Provide the (x, y) coordinate of the cell's center where the given text is located.  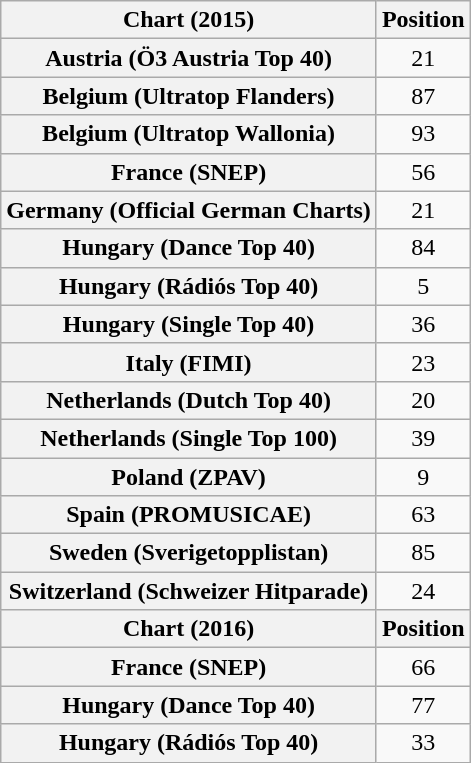
39 (423, 438)
Netherlands (Dutch Top 40) (189, 400)
24 (423, 591)
36 (423, 324)
Austria (Ö3 Austria Top 40) (189, 58)
Spain (PROMUSICAE) (189, 515)
Chart (2015) (189, 20)
23 (423, 362)
Chart (2016) (189, 629)
93 (423, 134)
Netherlands (Single Top 100) (189, 438)
Belgium (Ultratop Wallonia) (189, 134)
Italy (FIMI) (189, 362)
Germany (Official German Charts) (189, 210)
Hungary (Single Top 40) (189, 324)
20 (423, 400)
66 (423, 667)
85 (423, 553)
Poland (ZPAV) (189, 477)
33 (423, 743)
84 (423, 248)
Sweden (Sverigetopplistan) (189, 553)
87 (423, 96)
9 (423, 477)
5 (423, 286)
63 (423, 515)
56 (423, 172)
Belgium (Ultratop Flanders) (189, 96)
Switzerland (Schweizer Hitparade) (189, 591)
77 (423, 705)
